Determine the [x, y] coordinate at the center of the cell enclosing the given text.  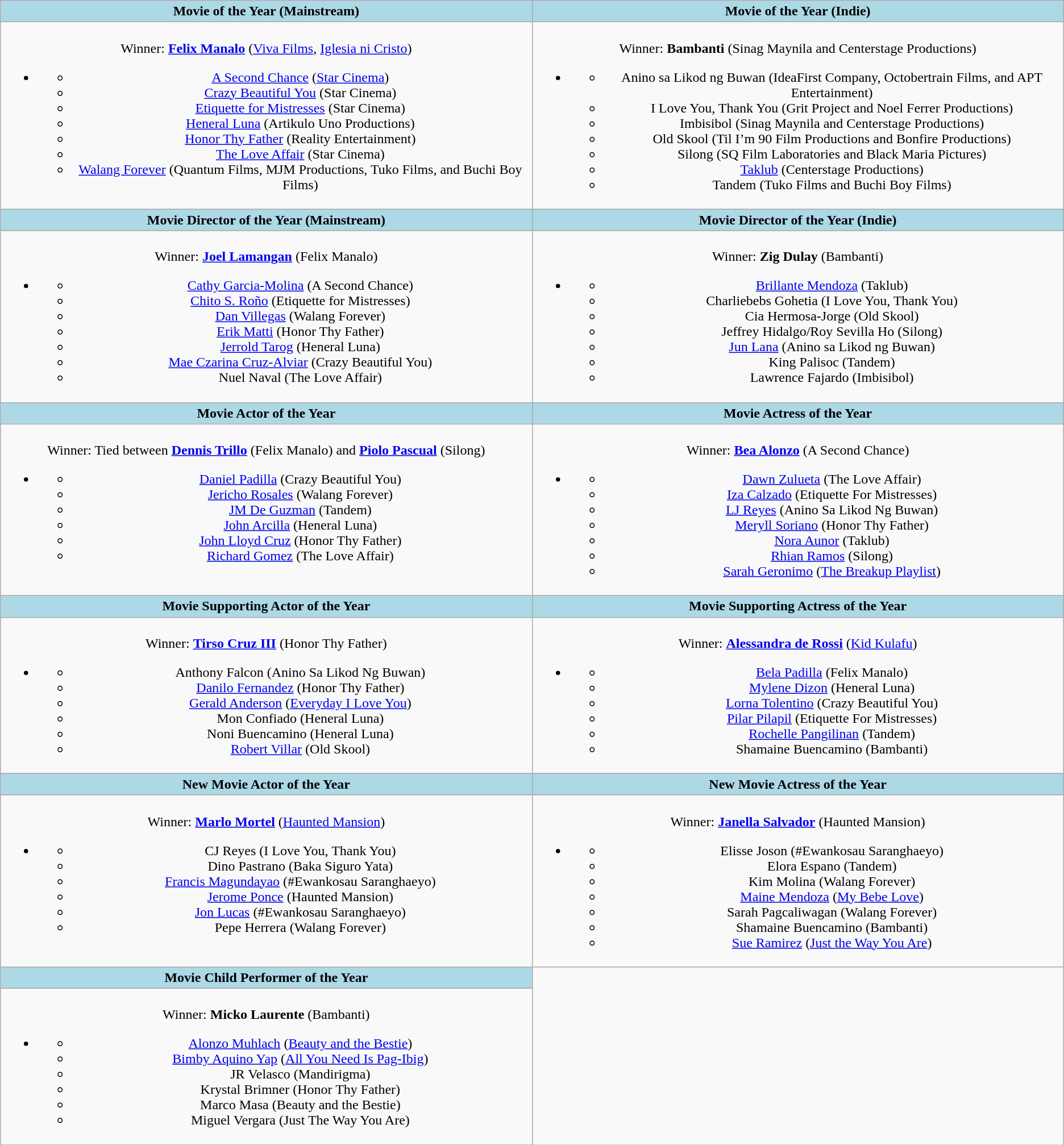
Movie of the Year (Indie) [798, 11]
Movie Supporting Actress of the Year [798, 606]
Movie of the Year (Mainstream) [266, 11]
Movie Director of the Year (Indie) [798, 220]
Movie Child Performer of the Year [266, 977]
Movie Actress of the Year [798, 413]
New Movie Actress of the Year [798, 784]
Movie Director of the Year (Mainstream) [266, 220]
Movie Supporting Actor of the Year [266, 606]
Movie Actor of the Year [266, 413]
New Movie Actor of the Year [266, 784]
